Detect which cell encompasses the target text, then output its [x, y] center coordinate. 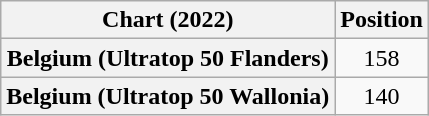
140 [382, 96]
Chart (2022) [168, 20]
Belgium (Ultratop 50 Wallonia) [168, 96]
158 [382, 58]
Position [382, 20]
Belgium (Ultratop 50 Flanders) [168, 58]
